Capture the cell that displays the provided text and extract its [X, Y] central coordinate. 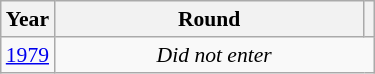
Round [209, 19]
Did not enter [214, 55]
Year [28, 19]
1979 [28, 55]
